Scan for the cell matching the given text and deliver its (X, Y) coordinate at center. 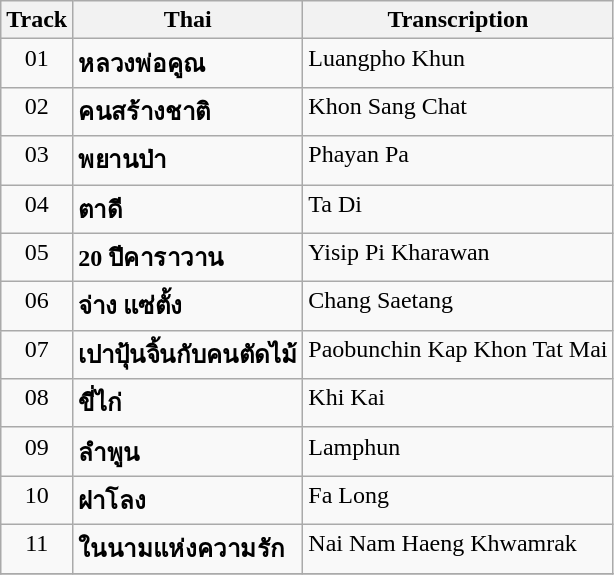
Fa Long (458, 500)
Paobunchin Kap Khon Tat Mai (458, 354)
Transcription (458, 20)
ฝาโลง (188, 500)
03 (37, 160)
05 (37, 258)
10 (37, 500)
Khon Sang Chat (458, 112)
หลวงพ่อคูณ (188, 64)
Khi Kai (458, 404)
ในนามแห่งความรัก (188, 548)
ลำพูน (188, 452)
ตาดี (188, 208)
Luangpho Khun (458, 64)
Chang Saetang (458, 306)
Track (37, 20)
01 (37, 64)
04 (37, 208)
Phayan Pa (458, 160)
Thai (188, 20)
08 (37, 404)
Yisip Pi Kharawan (458, 258)
20 ปีคาราวาน (188, 258)
จ่าง แซ่ตั้ง (188, 306)
09 (37, 452)
11 (37, 548)
07 (37, 354)
ขี่ไก่ (188, 404)
พยานป่า (188, 160)
02 (37, 112)
Nai Nam Haeng Khwamrak (458, 548)
คนสร้างชาติ (188, 112)
06 (37, 306)
เปาปุ้นจิ้นกับคนตัดไม้ (188, 354)
Ta Di (458, 208)
Lamphun (458, 452)
